Output the [x, y] coordinate of the center of the cell containing the given text.  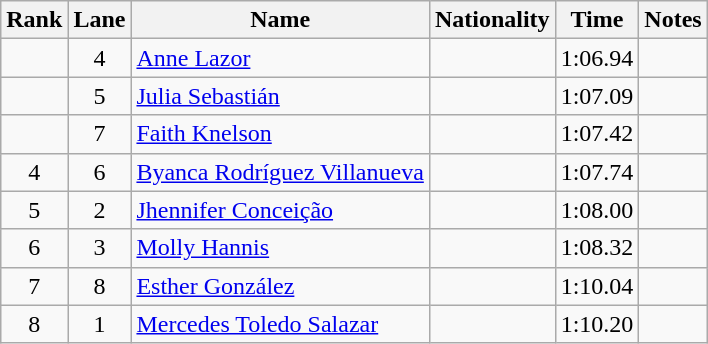
1:07.42 [597, 134]
1:08.00 [597, 210]
Time [597, 20]
Jhennifer Conceição [280, 210]
2 [100, 210]
1:07.74 [597, 172]
Lane [100, 20]
Mercedes Toledo Salazar [280, 324]
1:06.94 [597, 58]
Anne Lazor [280, 58]
Molly Hannis [280, 248]
1:10.04 [597, 286]
Rank [34, 20]
Nationality [492, 20]
1:07.09 [597, 96]
Notes [673, 20]
1:10.20 [597, 324]
1:08.32 [597, 248]
Byanca Rodríguez Villanueva [280, 172]
Name [280, 20]
1 [100, 324]
3 [100, 248]
Esther González [280, 286]
Julia Sebastián [280, 96]
Faith Knelson [280, 134]
